Find where the given text appears and provide that cell's center as (x, y) coordinate. 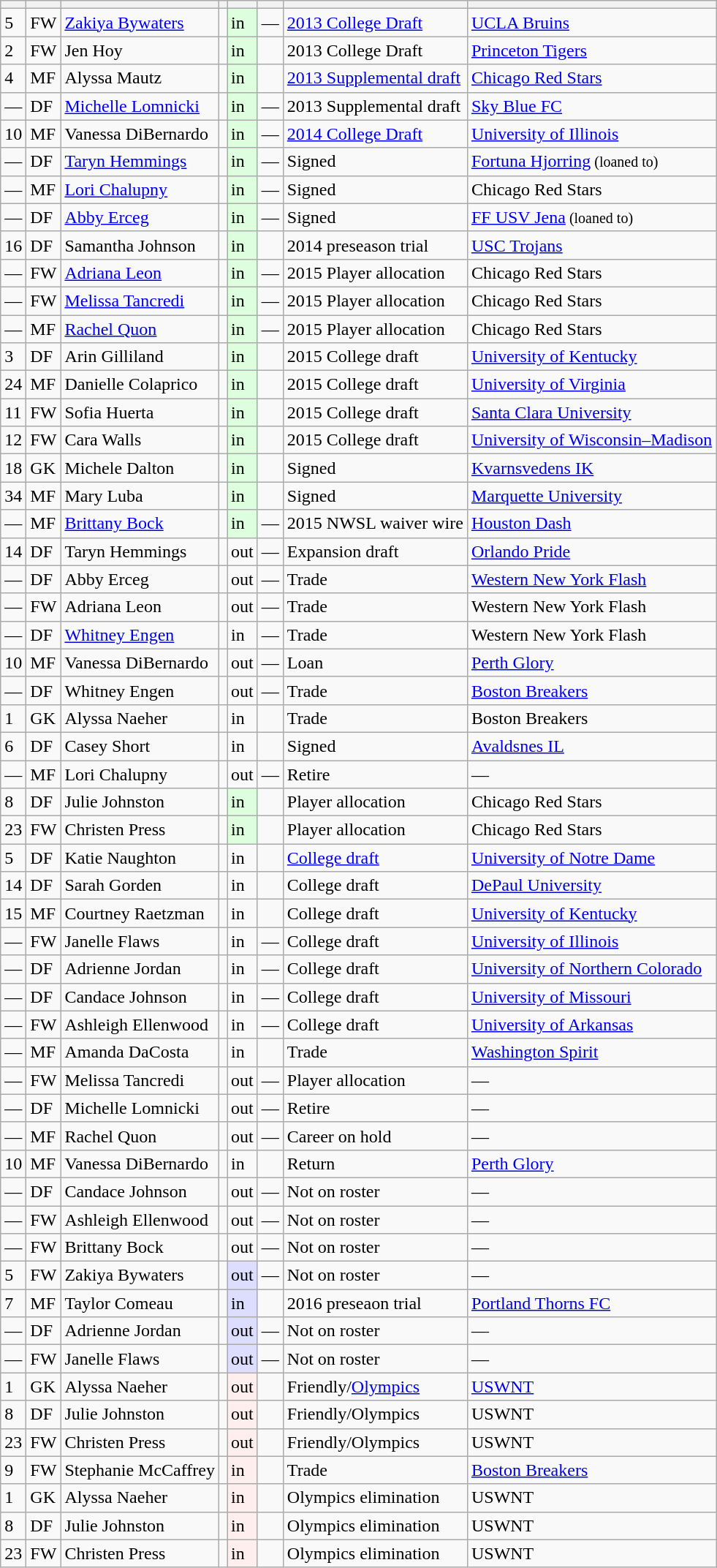
2015 NWSL waiver wire (375, 524)
Santa Clara University (591, 412)
11 (13, 412)
University of Northern Colorado (591, 969)
18 (13, 468)
USC Trojans (591, 245)
DePaul University (591, 886)
6 (13, 746)
Sarah Gorden (140, 886)
Alyssa Mautz (140, 78)
7 (13, 1303)
2 (13, 50)
University of Virginia (591, 385)
FF USV Jena (loaned to) (591, 217)
15 (13, 913)
4 (13, 78)
16 (13, 245)
Sofia Huerta (140, 412)
Taylor Comeau (140, 1303)
Princeton Tigers (591, 50)
34 (13, 496)
Sky Blue FC (591, 106)
UCLA Bruins (591, 23)
University of Missouri (591, 997)
12 (13, 440)
University of Notre Dame (591, 858)
University of Arkansas (591, 1025)
3 (13, 357)
2014 preseason trial (375, 245)
Jen Hoy (140, 50)
Courtney Raetzman (140, 913)
Cara Walls (140, 440)
Portland Thorns FC (591, 1303)
9 (13, 1470)
Return (375, 1164)
Arin Gilliland (140, 357)
Loan (375, 663)
Career on hold (375, 1136)
Samantha Johnson (140, 245)
Stephanie McCaffrey (140, 1470)
Casey Short (140, 746)
2014 College Draft (375, 134)
Marquette University (591, 496)
Washington Spirit (591, 1052)
24 (13, 385)
Kvarnsvedens IK (591, 468)
Michele Dalton (140, 468)
Mary Luba (140, 496)
Amanda DaCosta (140, 1052)
Expansion draft (375, 551)
Orlando Pride (591, 551)
Danielle Colaprico (140, 385)
2016 preseaon trial (375, 1303)
Fortuna Hjorring (loaned to) (591, 162)
Houston Dash (591, 524)
University of Wisconsin–Madison (591, 440)
Katie Naughton (140, 858)
Avaldsnes IL (591, 746)
